For the text-containing cell, return its midpoint in (X, Y) coordinate format. 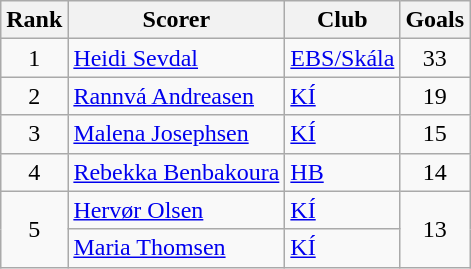
14 (435, 172)
3 (34, 134)
4 (34, 172)
Scorer (176, 20)
EBS/Skála (342, 58)
Club (342, 20)
13 (435, 229)
1 (34, 58)
5 (34, 229)
Goals (435, 20)
15 (435, 134)
2 (34, 96)
Malena Josephsen (176, 134)
Rebekka Benbakoura (176, 172)
Rannvá Andreasen (176, 96)
Maria Thomsen (176, 248)
Rank (34, 20)
19 (435, 96)
33 (435, 58)
Heidi Sevdal (176, 58)
HB (342, 172)
Hervør Olsen (176, 210)
